Return the (X, Y) coordinate for the center point of the cell that contains the specified text.  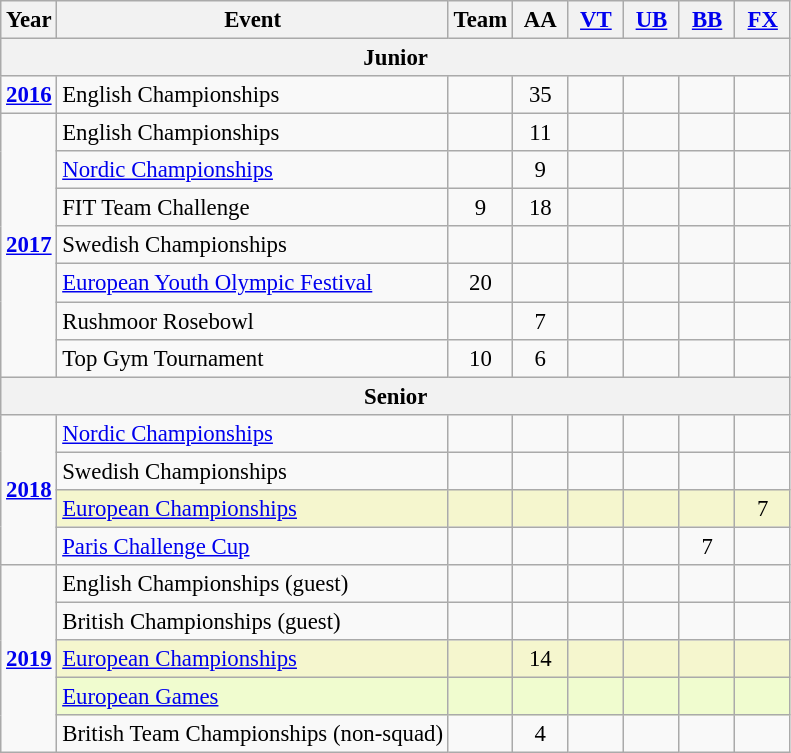
35 (541, 95)
18 (541, 208)
14 (541, 659)
Junior (396, 58)
VT (596, 20)
2017 (29, 246)
6 (541, 358)
Year (29, 20)
4 (541, 734)
2019 (29, 659)
UB (652, 20)
20 (480, 283)
Team (480, 20)
European Youth Olympic Festival (252, 283)
2018 (29, 489)
2016 (29, 95)
FIT Team Challenge (252, 208)
Senior (396, 396)
Rushmoor Rosebowl (252, 321)
British Championships (guest) (252, 621)
10 (480, 358)
English Championships (guest) (252, 584)
Paris Challenge Cup (252, 546)
Top Gym Tournament (252, 358)
FX (763, 20)
European Games (252, 697)
Event (252, 20)
AA (541, 20)
11 (541, 133)
British Team Championships (non-squad) (252, 734)
BB (707, 20)
